Detect which cell encompasses the target text, then output its [x, y] center coordinate. 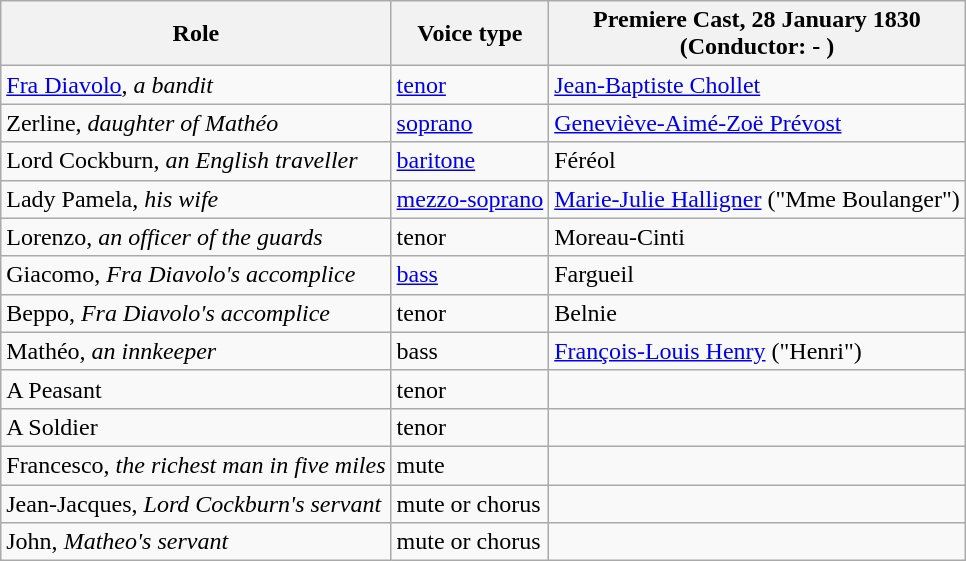
Geneviève-Aimé-Zoë Prévost [758, 123]
Francesco, the richest man in five miles [196, 465]
Jean-Baptiste Chollet [758, 85]
Lorenzo, an officer of the guards [196, 237]
Belnie [758, 313]
Premiere Cast, 28 January 1830(Conductor: - ) [758, 34]
Zerline, daughter of Mathéo [196, 123]
A Peasant [196, 389]
mezzo-soprano [470, 199]
Moreau-Cinti [758, 237]
Giacomo, Fra Diavolo's accomplice [196, 275]
Fra Diavolo, a bandit [196, 85]
Lord Cockburn, an English traveller [196, 161]
Jean-Jacques, Lord Cockburn's servant [196, 503]
Mathéo, an innkeeper [196, 351]
Lady Pamela, his wife [196, 199]
Féréol [758, 161]
Beppo, Fra Diavolo's accomplice [196, 313]
Role [196, 34]
François-Louis Henry ("Henri") [758, 351]
Fargueil [758, 275]
A Soldier [196, 427]
Marie-Julie Halligner ("Mme Boulanger") [758, 199]
soprano [470, 123]
baritone [470, 161]
John, Matheo's servant [196, 542]
mute [470, 465]
Voice type [470, 34]
